Return the (X, Y) coordinate for the center point of the cell that contains the specified text.  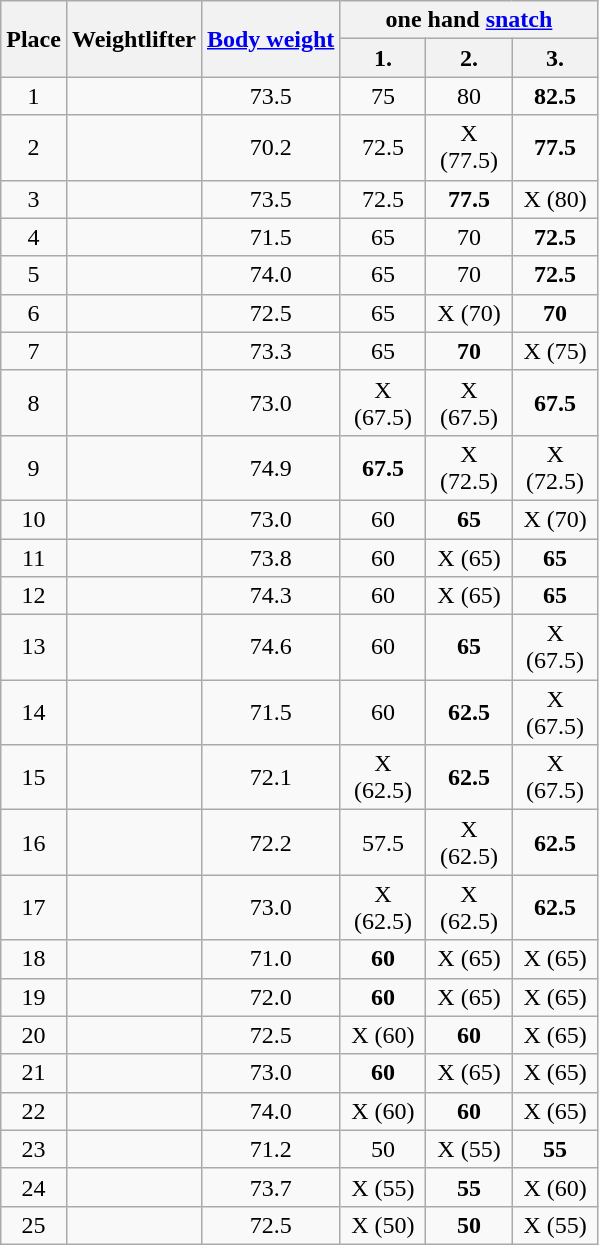
12 (34, 596)
73.3 (270, 351)
3 (34, 199)
5 (34, 275)
10 (34, 519)
71.0 (270, 959)
72.2 (270, 842)
13 (34, 648)
70.2 (270, 148)
2. (469, 58)
57.5 (383, 842)
20 (34, 1035)
74.9 (270, 468)
19 (34, 997)
22 (34, 1111)
75 (383, 96)
6 (34, 313)
1. (383, 58)
X (77.5) (469, 148)
X (80) (555, 199)
3. (555, 58)
Place (34, 39)
9 (34, 468)
X (75) (555, 351)
72.1 (270, 778)
71.2 (270, 1149)
18 (34, 959)
80 (469, 96)
17 (34, 908)
Body weight (270, 39)
15 (34, 778)
11 (34, 557)
8 (34, 402)
25 (34, 1225)
one hand snatch (469, 20)
7 (34, 351)
74.3 (270, 596)
2 (34, 148)
73.7 (270, 1187)
74.6 (270, 648)
16 (34, 842)
82.5 (555, 96)
23 (34, 1149)
73.8 (270, 557)
72.0 (270, 997)
21 (34, 1073)
14 (34, 712)
4 (34, 237)
X (50) (383, 1225)
1 (34, 96)
24 (34, 1187)
Weightlifter (134, 39)
